Detect which cell encompasses the target text, then output its (x, y) center coordinate. 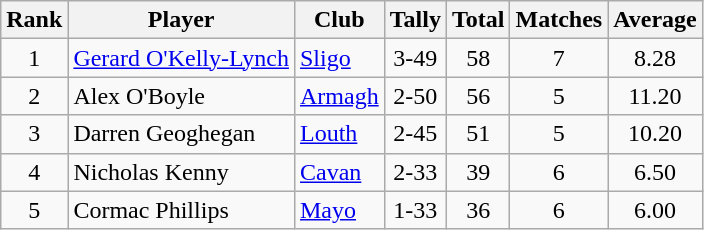
Darren Geoghegan (182, 134)
11.20 (656, 96)
3-49 (415, 58)
Matches (559, 20)
39 (478, 172)
Alex O'Boyle (182, 96)
Tally (415, 20)
4 (34, 172)
7 (559, 58)
Louth (339, 134)
6.50 (656, 172)
Rank (34, 20)
1-33 (415, 210)
Club (339, 20)
Player (182, 20)
2-33 (415, 172)
6.00 (656, 210)
3 (34, 134)
Armagh (339, 96)
Average (656, 20)
56 (478, 96)
Gerard O'Kelly-Lynch (182, 58)
Nicholas Kenny (182, 172)
Mayo (339, 210)
2 (34, 96)
10.20 (656, 134)
Cormac Phillips (182, 210)
36 (478, 210)
2-45 (415, 134)
Cavan (339, 172)
Sligo (339, 58)
51 (478, 134)
1 (34, 58)
8.28 (656, 58)
58 (478, 58)
Total (478, 20)
2-50 (415, 96)
